Provide the (X, Y) coordinate of the cell's center where the given text is located.  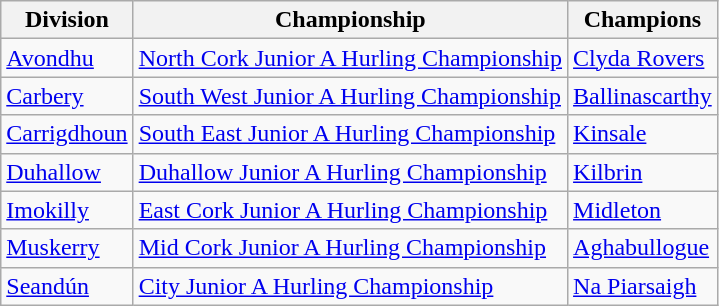
Carrigdhoun (67, 134)
Imokilly (67, 210)
Kinsale (643, 134)
South West Junior A Hurling Championship (350, 96)
Division (67, 20)
Carbery (67, 96)
East Cork Junior A Hurling Championship (350, 210)
North Cork Junior A Hurling Championship (350, 58)
Mid Cork Junior A Hurling Championship (350, 248)
Kilbrin (643, 172)
South East Junior A Hurling Championship (350, 134)
Aghabullogue (643, 248)
Championship (350, 20)
Champions (643, 20)
Na Piarsaigh (643, 286)
City Junior A Hurling Championship (350, 286)
Midleton (643, 210)
Seandún (67, 286)
Duhallow Junior A Hurling Championship (350, 172)
Clyda Rovers (643, 58)
Duhallow (67, 172)
Muskerry (67, 248)
Ballinascarthy (643, 96)
Avondhu (67, 58)
